Identify which cell holds the provided text, then report its (x, y) central coordinate. 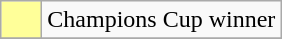
Champions Cup winner (162, 20)
